For the text-containing cell, return its midpoint in [X, Y] coordinate format. 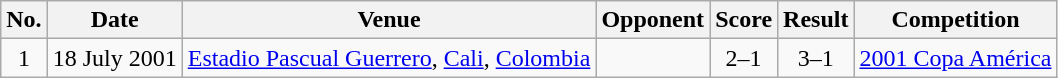
Result [816, 20]
Estadio Pascual Guerrero, Cali, Colombia [389, 58]
2–1 [744, 58]
2001 Copa América [956, 58]
No. [24, 20]
Date [114, 20]
3–1 [816, 58]
Competition [956, 20]
Venue [389, 20]
18 July 2001 [114, 58]
Score [744, 20]
1 [24, 58]
Opponent [653, 20]
